From the cell containing the given text, extract its center point as (x, y) coordinate. 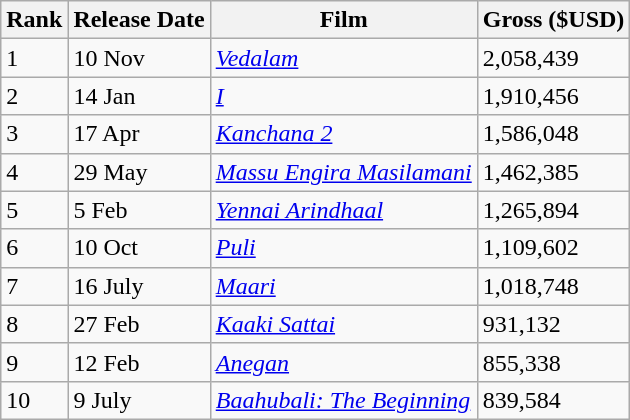
931,132 (554, 324)
1 (34, 58)
10 (34, 400)
855,338 (554, 362)
14 Jan (139, 96)
Anegan (344, 362)
12 Feb (139, 362)
Vedalam (344, 58)
27 Feb (139, 324)
1,109,602 (554, 248)
Massu Engira Masilamani (344, 172)
Film (344, 20)
6 (34, 248)
Kanchana 2 (344, 134)
5 Feb (139, 210)
8 (34, 324)
2 (34, 96)
17 Apr (139, 134)
4 (34, 172)
10 Oct (139, 248)
16 July (139, 286)
Baahubali: The Beginning (344, 400)
Puli (344, 248)
Maari (344, 286)
Gross ($USD) (554, 20)
5 (34, 210)
2,058,439 (554, 58)
7 (34, 286)
Release Date (139, 20)
1,018,748 (554, 286)
1,586,048 (554, 134)
1,910,456 (554, 96)
9 July (139, 400)
1,462,385 (554, 172)
Kaaki Sattai (344, 324)
1,265,894 (554, 210)
839,584 (554, 400)
I (344, 96)
9 (34, 362)
29 May (139, 172)
Rank (34, 20)
Yennai Arindhaal (344, 210)
10 Nov (139, 58)
3 (34, 134)
